Provide the [X, Y] coordinate of the cell's center where the given text is located.  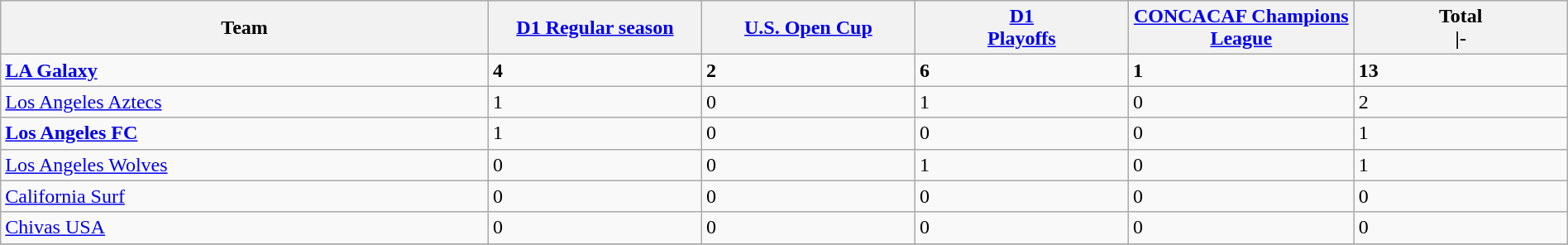
Los Angeles Aztecs [245, 102]
13 [1460, 70]
Team [245, 28]
California Surf [245, 196]
Los Angeles Wolves [245, 165]
LA Galaxy [245, 70]
4 [595, 70]
Los Angeles FC [245, 133]
U.S. Open Cup [808, 28]
Chivas USA [245, 228]
D1 Regular season [595, 28]
CONCACAF Champions League [1241, 28]
Total|- [1460, 28]
6 [1021, 70]
D1 Playoffs [1021, 28]
